Determine the [X, Y] coordinate at the center of the cell enclosing the given text.  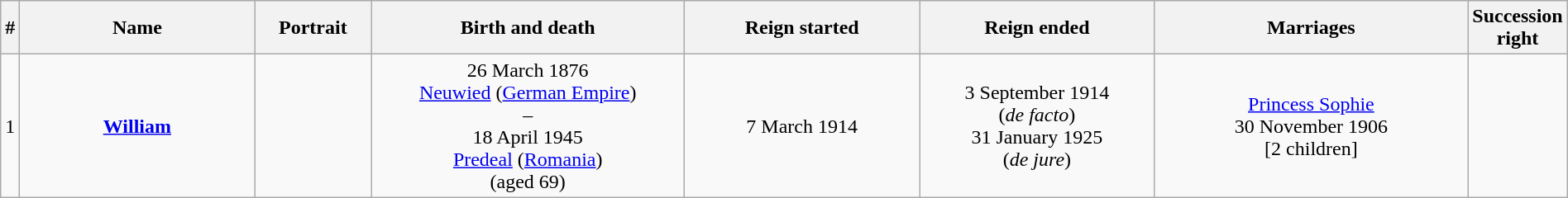
Reign ended [1037, 28]
7 March 1914 [802, 125]
Name [137, 28]
Marriages [1312, 28]
Succession right [1518, 28]
26 March 1876Neuwied (German Empire)–18 April 1945Predeal (Romania)(aged 69) [528, 125]
Reign started [802, 28]
William [137, 125]
Birth and death [528, 28]
Princess Sophie30 November 1906[2 children] [1312, 125]
# [10, 28]
3 September 1914(de facto)31 January 1925(de jure) [1037, 125]
1 [10, 125]
Portrait [313, 28]
